Search for the cell housing the specified text and yield its [X, Y] center coordinate. 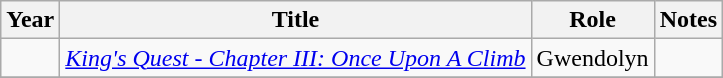
King's Quest - Chapter III: Once Upon A Climb [296, 58]
Role [592, 20]
Notes [688, 20]
Year [30, 20]
Gwendolyn [592, 58]
Title [296, 20]
